For the text-containing cell, return its midpoint in [X, Y] coordinate format. 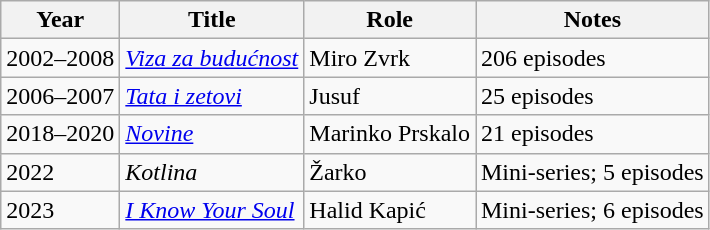
Miro Zvrk [390, 58]
Žarko [390, 172]
Year [60, 20]
Halid Kapić [390, 210]
21 episodes [593, 134]
Tata i zetovi [212, 96]
2022 [60, 172]
206 episodes [593, 58]
Jusuf [390, 96]
2006–2007 [60, 96]
Viza za budućnost [212, 58]
2023 [60, 210]
Mini-series; 6 episodes [593, 210]
Marinko Prskalo [390, 134]
2018–2020 [60, 134]
I Know Your Soul [212, 210]
Novine [212, 134]
Mini-series; 5 episodes [593, 172]
Kotlina [212, 172]
25 episodes [593, 96]
Title [212, 20]
Role [390, 20]
Notes [593, 20]
2002–2008 [60, 58]
